Return (X, Y) of the center of cell containing provided text 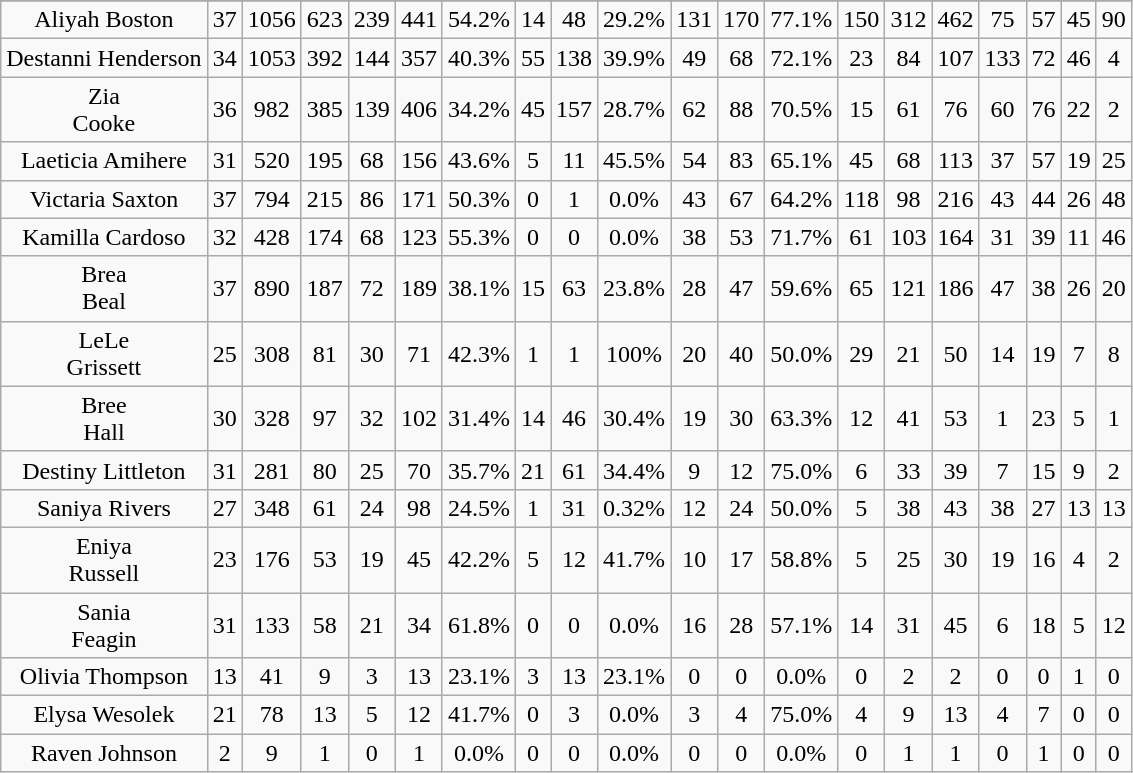
Elysa Wesolek (104, 715)
65.1% (802, 161)
54 (694, 161)
308 (272, 354)
0.32% (634, 508)
10 (694, 560)
64.2% (802, 199)
50.3% (478, 199)
23.8% (634, 288)
40.3% (478, 58)
70.5% (802, 110)
67 (742, 199)
131 (694, 20)
982 (272, 110)
BreeHall (104, 418)
187 (324, 288)
49 (694, 58)
59.6% (802, 288)
239 (372, 20)
17 (742, 560)
18 (1044, 624)
1056 (272, 20)
138 (574, 58)
216 (956, 199)
102 (418, 418)
83 (742, 161)
113 (956, 161)
Kamilla Cardoso (104, 237)
63.3% (802, 418)
55.3% (478, 237)
462 (956, 20)
54.2% (478, 20)
215 (324, 199)
71 (418, 354)
794 (272, 199)
35.7% (478, 470)
164 (956, 237)
40 (742, 354)
80 (324, 470)
Saniya Rivers (104, 508)
150 (862, 20)
8 (1114, 354)
SaniaFeagin (104, 624)
81 (324, 354)
71.7% (802, 237)
28.7% (634, 110)
34.2% (478, 110)
348 (272, 508)
31.4% (478, 418)
428 (272, 237)
103 (908, 237)
45.5% (634, 161)
176 (272, 560)
157 (574, 110)
55 (532, 58)
Aliyah Boston (104, 20)
78 (272, 715)
50 (956, 354)
57.1% (802, 624)
Laeticia Amihere (104, 161)
1053 (272, 58)
392 (324, 58)
62 (694, 110)
33 (908, 470)
890 (272, 288)
623 (324, 20)
312 (908, 20)
22 (1078, 110)
357 (418, 58)
139 (372, 110)
281 (272, 470)
156 (418, 161)
97 (324, 418)
86 (372, 199)
121 (908, 288)
LeLeGrissett (104, 354)
65 (862, 288)
170 (742, 20)
70 (418, 470)
77.1% (802, 20)
Victaria Saxton (104, 199)
186 (956, 288)
34.4% (634, 470)
63 (574, 288)
107 (956, 58)
61.8% (478, 624)
BreaBeal (104, 288)
38.1% (478, 288)
42.3% (478, 354)
ZiaCooke (104, 110)
520 (272, 161)
90 (1114, 20)
44 (1044, 199)
42.2% (478, 560)
36 (224, 110)
39.9% (634, 58)
100% (634, 354)
75 (1002, 20)
Destiny Littleton (104, 470)
385 (324, 110)
144 (372, 58)
123 (418, 237)
195 (324, 161)
72.1% (802, 58)
EniyaRussell (104, 560)
24.5% (478, 508)
58 (324, 624)
118 (862, 199)
Destanni Henderson (104, 58)
58.8% (802, 560)
171 (418, 199)
30.4% (634, 418)
441 (418, 20)
29 (862, 354)
174 (324, 237)
84 (908, 58)
189 (418, 288)
60 (1002, 110)
29.2% (634, 20)
Olivia Thompson (104, 677)
43.6% (478, 161)
88 (742, 110)
406 (418, 110)
328 (272, 418)
Raven Johnson (104, 753)
